For the text-containing cell, return its midpoint in [X, Y] coordinate format. 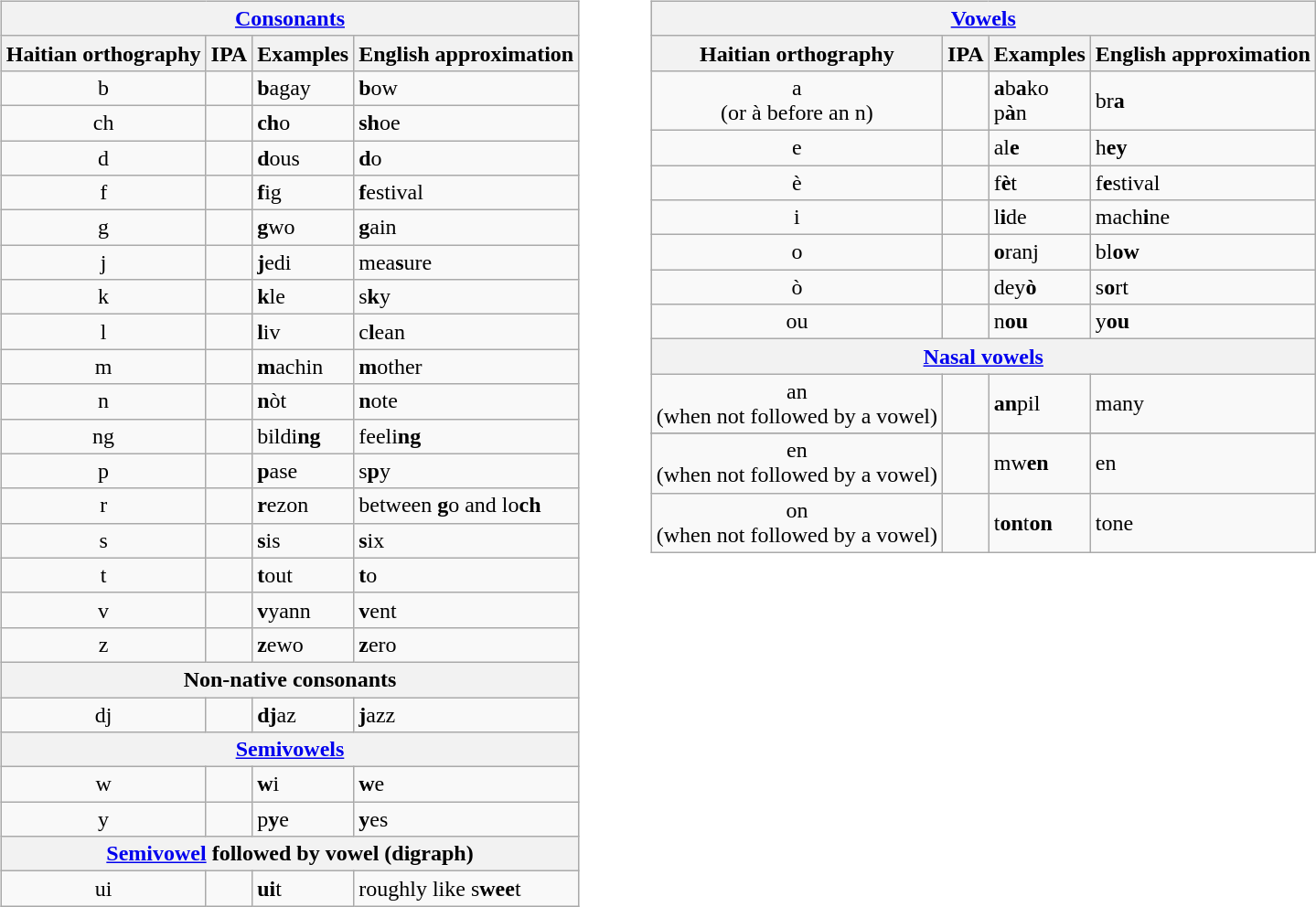
sis [304, 540]
Vowels [983, 18]
vent [466, 610]
ch [103, 123]
tout [304, 575]
we [466, 784]
pase [304, 471]
bagay [304, 88]
nou [1039, 322]
jazz [466, 714]
dj [103, 714]
abakopàn [1039, 101]
j [103, 262]
vyann [304, 610]
zewo [304, 645]
en(when not followed by a vowel) [797, 463]
y [103, 819]
many [1203, 404]
to [466, 575]
ui [103, 889]
blow [1203, 252]
s [103, 540]
o [797, 252]
do [466, 158]
gwo [304, 228]
between go and loch [466, 506]
pye [304, 819]
clean [466, 332]
kle [304, 297]
nòt [304, 401]
feeling [466, 436]
bow [466, 88]
mwen [1039, 463]
z [103, 645]
zero [466, 645]
v [103, 610]
k [103, 297]
tonton [1039, 523]
l [103, 332]
bilding [304, 436]
tone [1203, 523]
jedi [304, 262]
t [103, 575]
en [1203, 463]
rezon [304, 506]
sort [1203, 287]
e [797, 147]
Consonants [289, 18]
you [1203, 322]
mother [466, 367]
anpil [1039, 404]
oranj [1039, 252]
f [103, 193]
on(when not followed by a vowel) [797, 523]
Nasal vowels [983, 357]
g [103, 228]
ng [103, 436]
d [103, 158]
p [103, 471]
dous [304, 158]
wi [304, 784]
lide [1039, 218]
i [797, 218]
measure [466, 262]
six [466, 540]
m [103, 367]
gain [466, 228]
bra [1203, 101]
n [103, 401]
djaz [304, 714]
machine [1203, 218]
ò [797, 287]
b [103, 88]
Non-native consonants [289, 679]
cho [304, 123]
r [103, 506]
hey [1203, 147]
liv [304, 332]
è [797, 182]
fèt [1039, 182]
yes [466, 819]
a(or à before an n) [797, 101]
machin [304, 367]
fig [304, 193]
roughly like sweet [466, 889]
w [103, 784]
an(when not followed by a vowel) [797, 404]
shoe [466, 123]
note [466, 401]
sky [466, 297]
spy [466, 471]
uit [304, 889]
deyò [1039, 287]
ale [1039, 147]
ou [797, 322]
Semivowel followed by vowel (digraph) [289, 854]
Semivowels [289, 750]
